Output the (x, y) coordinate of the center of the cell containing the given text.  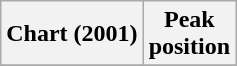
Peakposition (189, 34)
Chart (2001) (72, 34)
